Return (X, Y) of the center of cell containing provided text 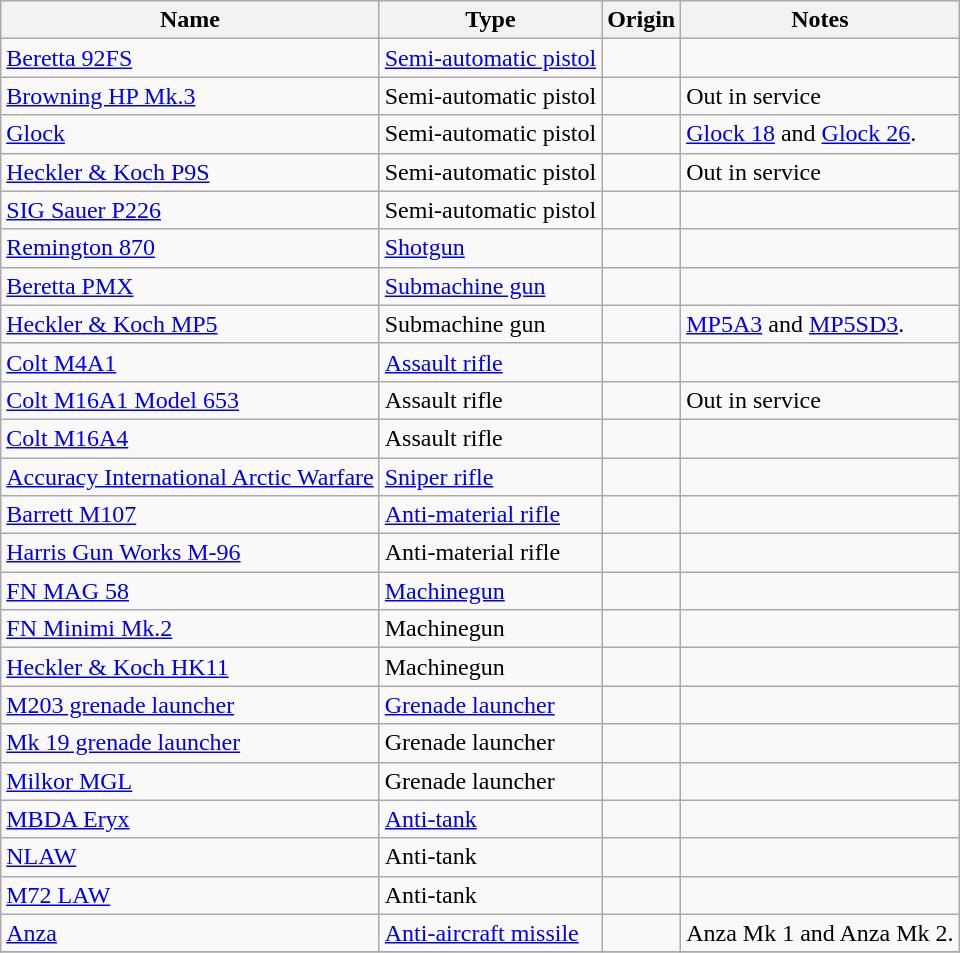
Colt M16A4 (190, 438)
Harris Gun Works M-96 (190, 553)
FN MAG 58 (190, 591)
Anza Mk 1 and Anza Mk 2. (820, 933)
M72 LAW (190, 895)
Beretta 92FS (190, 58)
MBDA Eryx (190, 819)
Browning HP Mk.3 (190, 96)
Shotgun (490, 248)
Anti-aircraft missile (490, 933)
Name (190, 20)
Heckler & Koch P9S (190, 172)
Sniper rifle (490, 477)
Accuracy International Arctic Warfare (190, 477)
Origin (642, 20)
Glock (190, 134)
Heckler & Koch HK11 (190, 667)
SIG Sauer P226 (190, 210)
Mk 19 grenade launcher (190, 743)
Anza (190, 933)
Glock 18 and Glock 26. (820, 134)
NLAW (190, 857)
Colt M4A1 (190, 362)
Type (490, 20)
Beretta PMX (190, 286)
Milkor MGL (190, 781)
Notes (820, 20)
Remington 870 (190, 248)
Barrett M107 (190, 515)
Heckler & Koch MP5 (190, 324)
Colt M16A1 Model 653 (190, 400)
FN Minimi Mk.2 (190, 629)
MP5A3 and MP5SD3. (820, 324)
M203 grenade launcher (190, 705)
